Output the (X, Y) coordinate of the center of the cell containing the given text.  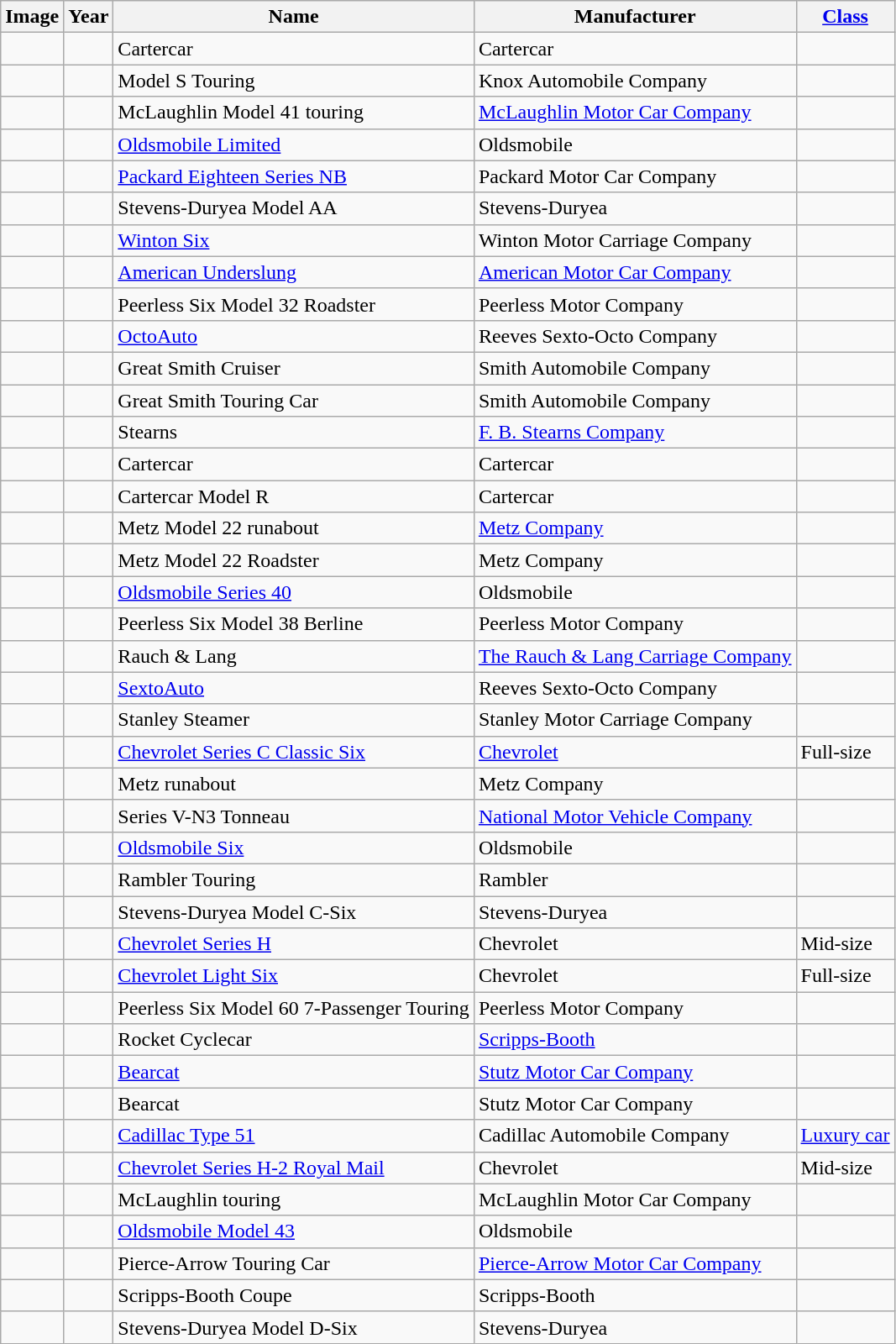
Pierce-Arrow Motor Car Company (635, 1263)
Great Smith Touring Car (294, 401)
Luxury car (845, 1136)
Packard Eighteen Series NB (294, 176)
Rocket Cyclecar (294, 1040)
Metz Model 22 runabout (294, 528)
Name (294, 17)
McLaughlin Model 41 touring (294, 113)
Packard Motor Car Company (635, 176)
Stanley Steamer (294, 720)
Rauch & Lang (294, 656)
Winton Motor Carriage Company (635, 240)
Cadillac Type 51 (294, 1136)
McLaughlin touring (294, 1200)
Peerless Six Model 60 7-Passenger Touring (294, 1008)
Chevrolet Light Six (294, 976)
Knox Automobile Company (635, 81)
Metz Model 22 Roadster (294, 560)
American Underslung (294, 272)
The Rauch & Lang Carriage Company (635, 656)
Chevrolet Series H-2 Royal Mail (294, 1168)
Class (845, 17)
Chevrolet Series C Classic Six (294, 752)
Stearns (294, 433)
Great Smith Cruiser (294, 368)
Model S Touring (294, 81)
Oldsmobile Series 40 (294, 592)
Stanley Motor Carriage Company (635, 720)
Rambler Touring (294, 879)
Peerless Six Model 32 Roadster (294, 304)
F. B. Stearns Company (635, 433)
Rambler (635, 879)
Cadillac Automobile Company (635, 1136)
National Motor Vehicle Company (635, 816)
Peerless Six Model 38 Berline (294, 624)
Manufacturer (635, 17)
Scripps-Booth Coupe (294, 1295)
Cartercar Model R (294, 496)
Oldsmobile Six (294, 848)
OctoAuto (294, 336)
Metz runabout (294, 784)
Stevens-Duryea Model AA (294, 208)
Oldsmobile Model 43 (294, 1231)
Year (89, 17)
American Motor Car Company (635, 272)
Image (32, 17)
Oldsmobile Limited (294, 144)
SextoAuto (294, 688)
Pierce-Arrow Touring Car (294, 1263)
Chevrolet Series H (294, 944)
Winton Six (294, 240)
Series V-N3 Tonneau (294, 816)
Stevens-Duryea Model D-Six (294, 1327)
Stevens-Duryea Model C-Six (294, 911)
